For the text-containing cell, return its midpoint in (x, y) coordinate format. 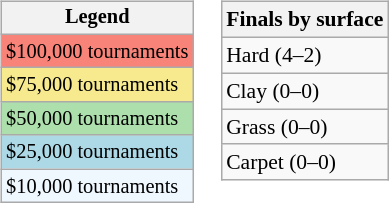
Grass (0–0) (304, 127)
$25,000 tournaments (97, 152)
Finals by surface (304, 20)
$100,000 tournaments (97, 51)
Hard (4–2) (304, 55)
Clay (0–0) (304, 91)
$50,000 tournaments (97, 119)
$10,000 tournaments (97, 186)
Carpet (0–0) (304, 162)
Legend (97, 18)
$75,000 tournaments (97, 85)
